From the cell containing the given text, extract its center point as (X, Y) coordinate. 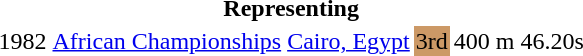
African Championships (167, 41)
Cairo, Egypt (349, 41)
400 m (484, 41)
3rd (432, 41)
